Detect which cell encompasses the target text, then output its (X, Y) center coordinate. 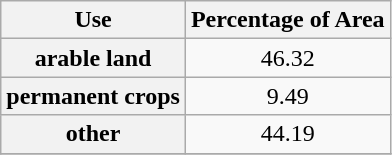
44.19 (288, 134)
9.49 (288, 96)
46.32 (288, 58)
arable land (94, 58)
permanent crops (94, 96)
other (94, 134)
Use (94, 20)
Percentage of Area (288, 20)
